Scan for the cell matching the given text and deliver its (X, Y) coordinate at center. 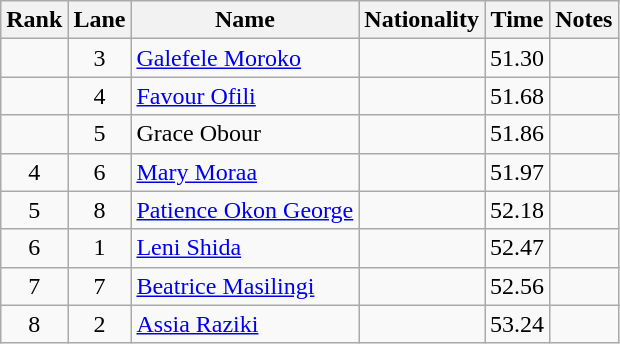
53.24 (518, 324)
Lane (100, 20)
Mary Moraa (245, 172)
2 (100, 324)
51.86 (518, 134)
3 (100, 58)
51.97 (518, 172)
52.18 (518, 210)
52.56 (518, 286)
Galefele Moroko (245, 58)
52.47 (518, 248)
Favour Ofili (245, 96)
Time (518, 20)
Rank (34, 20)
Grace Obour (245, 134)
51.68 (518, 96)
Notes (584, 20)
Leni Shida (245, 248)
Beatrice Masilingi (245, 286)
Name (245, 20)
1 (100, 248)
51.30 (518, 58)
Patience Okon George (245, 210)
Assia Raziki (245, 324)
Nationality (422, 20)
